Return the [X, Y] coordinate for the center point of the cell that contains the specified text.  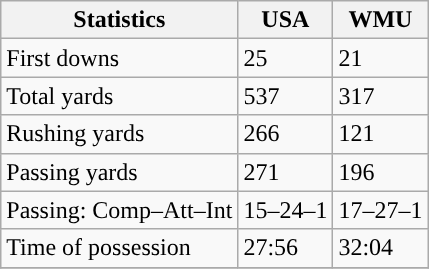
Statistics [120, 20]
27:56 [286, 248]
25 [286, 58]
Rushing yards [120, 134]
First downs [120, 58]
Time of possession [120, 248]
317 [380, 96]
271 [286, 172]
Passing: Comp–Att–Int [120, 210]
15–24–1 [286, 210]
196 [380, 172]
17–27–1 [380, 210]
32:04 [380, 248]
WMU [380, 20]
Total yards [120, 96]
266 [286, 134]
USA [286, 20]
21 [380, 58]
537 [286, 96]
Passing yards [120, 172]
121 [380, 134]
